Determine the [X, Y] coordinate at the center of the cell enclosing the given text.  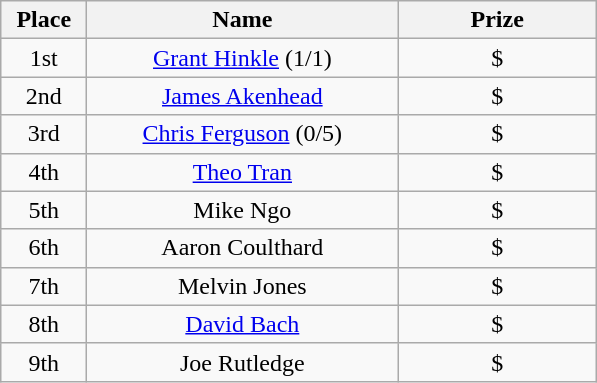
Joe Rutledge [242, 362]
2nd [44, 96]
Name [242, 20]
5th [44, 210]
8th [44, 324]
Mike Ngo [242, 210]
Melvin Jones [242, 286]
9th [44, 362]
Place [44, 20]
Theo Tran [242, 172]
Aaron Coulthard [242, 248]
James Akenhead [242, 96]
David Bach [242, 324]
1st [44, 58]
4th [44, 172]
6th [44, 248]
Grant Hinkle (1/1) [242, 58]
3rd [44, 134]
Chris Ferguson (0/5) [242, 134]
7th [44, 286]
Prize [498, 20]
